For the text-containing cell, return its midpoint in (X, Y) coordinate format. 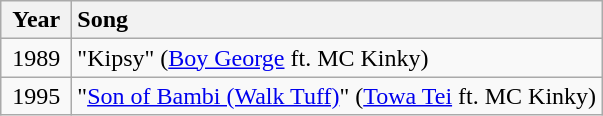
Song (337, 20)
1995 (36, 96)
1989 (36, 58)
Year (36, 20)
"Son of Bambi (Walk Tuff)" (Towa Tei ft. MC Kinky) (337, 96)
"Kipsy" (Boy George ft. MC Kinky) (337, 58)
